Detect which cell encompasses the target text, then output its (X, Y) center coordinate. 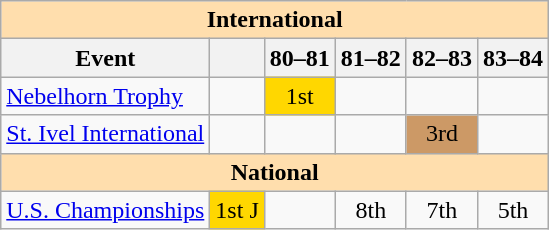
International (275, 20)
8th (370, 210)
Nebelhorn Trophy (106, 96)
1st (300, 96)
80–81 (300, 58)
5th (512, 210)
St. Ivel International (106, 134)
U.S. Championships (106, 210)
Event (106, 58)
83–84 (512, 58)
7th (442, 210)
1st J (237, 210)
3rd (442, 134)
82–83 (442, 58)
National (275, 172)
81–82 (370, 58)
